From the cell containing the given text, extract its center point as (X, Y) coordinate. 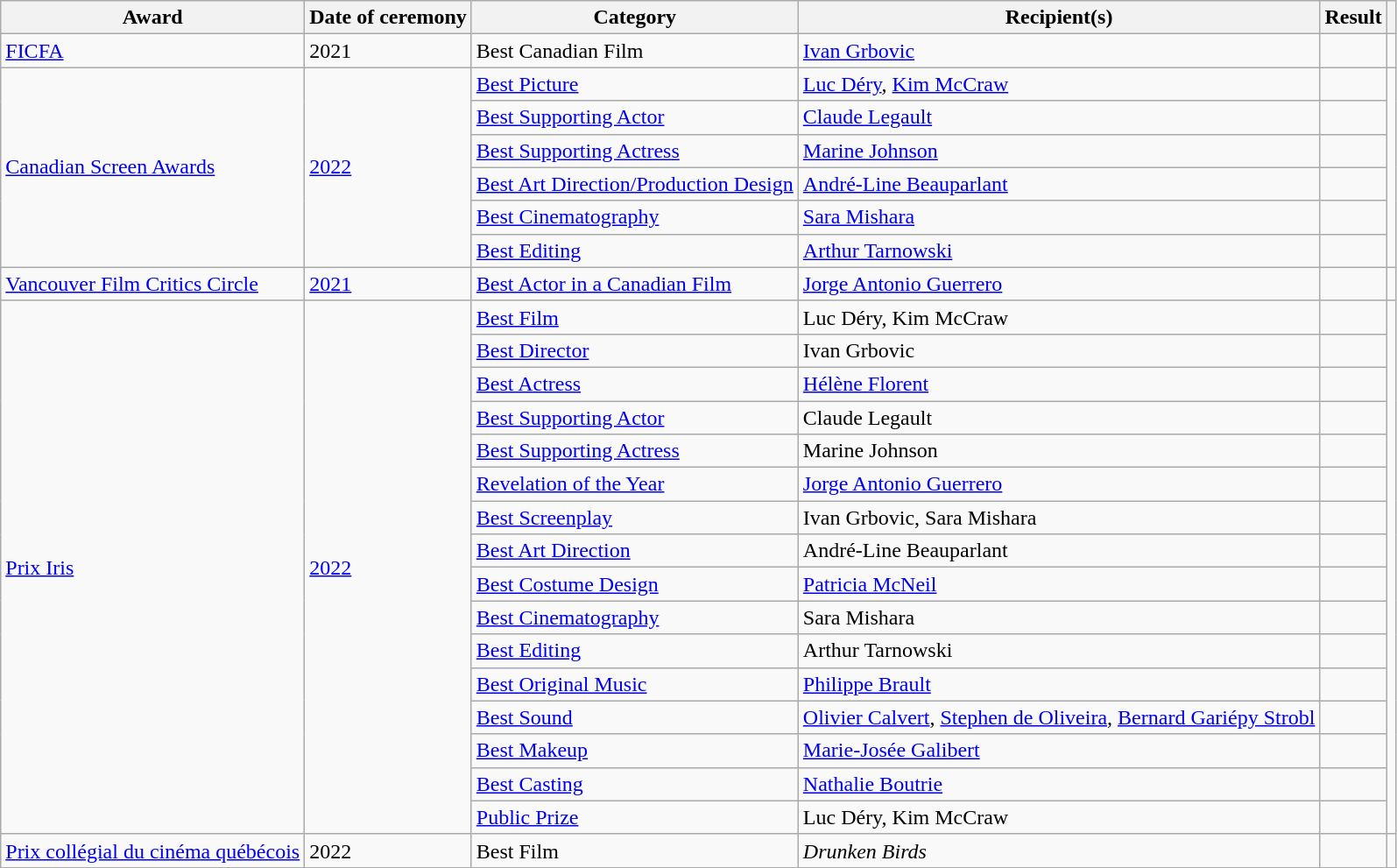
Prix Iris (152, 568)
Recipient(s) (1059, 18)
Best Actress (634, 384)
Canadian Screen Awards (152, 167)
Best Sound (634, 717)
Best Makeup (634, 751)
Drunken Birds (1059, 850)
Best Art Direction/Production Design (634, 184)
Patricia McNeil (1059, 584)
Best Original Music (634, 684)
Best Actor in a Canadian Film (634, 284)
FICFA (152, 51)
Best Canadian Film (634, 51)
Marie-Josée Galibert (1059, 751)
Date of ceremony (389, 18)
Category (634, 18)
Ivan Grbovic, Sara Mishara (1059, 518)
Best Picture (634, 84)
Philippe Brault (1059, 684)
Revelation of the Year (634, 484)
Best Art Direction (634, 551)
Prix collégial du cinéma québécois (152, 850)
Best Screenplay (634, 518)
Olivier Calvert, Stephen de Oliveira, Bernard Gariépy Strobl (1059, 717)
Result (1353, 18)
Award (152, 18)
Hélène Florent (1059, 384)
Best Director (634, 350)
Vancouver Film Critics Circle (152, 284)
Best Costume Design (634, 584)
Public Prize (634, 817)
Best Casting (634, 784)
Nathalie Boutrie (1059, 784)
